Identify which cell holds the provided text, then report its [X, Y] central coordinate. 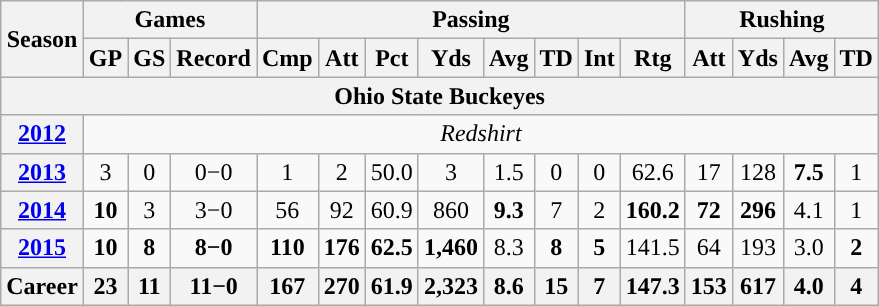
2013 [42, 172]
Rushing [782, 20]
64 [708, 248]
4 [856, 286]
11 [150, 286]
5 [599, 248]
153 [708, 286]
1,460 [450, 248]
56 [287, 210]
Games [170, 20]
72 [708, 210]
11−0 [214, 286]
61.9 [392, 286]
60.9 [392, 210]
Cmp [287, 58]
141.5 [652, 248]
4.1 [808, 210]
Int [599, 58]
62.6 [652, 172]
8.3 [508, 248]
Passing [470, 20]
Record [214, 58]
Redshirt [480, 134]
GS [150, 58]
296 [758, 210]
2014 [42, 210]
617 [758, 286]
50.0 [392, 172]
Pct [392, 58]
15 [556, 286]
147.3 [652, 286]
9.3 [508, 210]
17 [708, 172]
160.2 [652, 210]
2012 [42, 134]
2015 [42, 248]
3.0 [808, 248]
270 [342, 286]
128 [758, 172]
4.0 [808, 286]
62.5 [392, 248]
7.5 [808, 172]
GP [105, 58]
Ohio State Buckeyes [440, 96]
8.6 [508, 286]
193 [758, 248]
Rtg [652, 58]
23 [105, 286]
Season [42, 39]
110 [287, 248]
1.5 [508, 172]
8−0 [214, 248]
3−0 [214, 210]
92 [342, 210]
Career [42, 286]
167 [287, 286]
176 [342, 248]
2,323 [450, 286]
860 [450, 210]
0−0 [214, 172]
